Capture the cell that displays the provided text and extract its [X, Y] central coordinate. 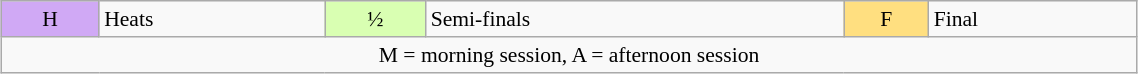
M = morning session, A = afternoon session [569, 54]
Heats [212, 19]
Final [1033, 19]
½ [375, 19]
Semi-finals [636, 19]
H [50, 19]
F [886, 19]
